Find where the given text appears and provide that cell's center as (x, y) coordinate. 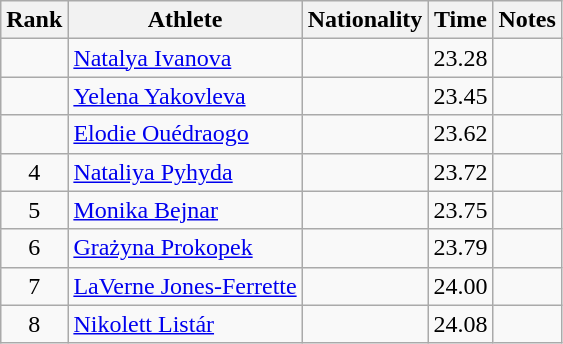
24.00 (460, 286)
24.08 (460, 324)
Monika Bejnar (185, 210)
Nationality (365, 20)
Elodie Ouédraogo (185, 134)
23.72 (460, 172)
Nataliya Pyhyda (185, 172)
23.62 (460, 134)
4 (34, 172)
Rank (34, 20)
23.45 (460, 96)
LaVerne Jones-Ferrette (185, 286)
23.75 (460, 210)
Nikolett Listár (185, 324)
6 (34, 248)
8 (34, 324)
23.28 (460, 58)
Time (460, 20)
Natalya Ivanova (185, 58)
Notes (527, 20)
Athlete (185, 20)
Grażyna Prokopek (185, 248)
23.79 (460, 248)
Yelena Yakovleva (185, 96)
7 (34, 286)
5 (34, 210)
